Detect which cell encompasses the target text, then output its (x, y) center coordinate. 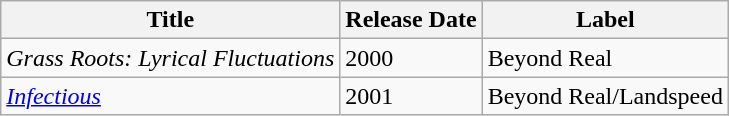
Label (605, 20)
2001 (411, 96)
Infectious (170, 96)
2000 (411, 58)
Release Date (411, 20)
Title (170, 20)
Beyond Real (605, 58)
Grass Roots: Lyrical Fluctuations (170, 58)
Beyond Real/Landspeed (605, 96)
